Find where the given text appears and provide that cell's center as (X, Y) coordinate. 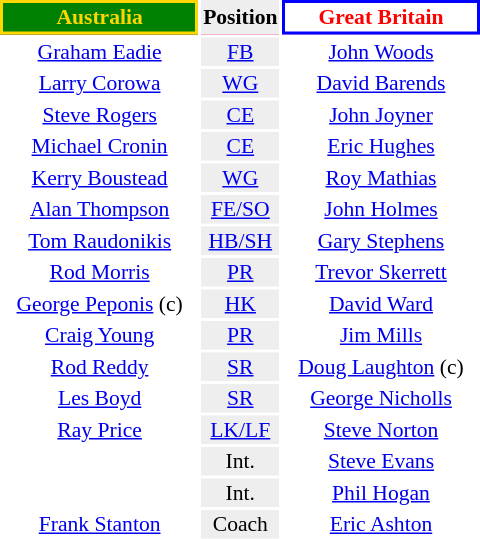
Great Britain (381, 17)
Steve Norton (381, 430)
HK (240, 304)
Roy Mathias (381, 178)
Larry Corowa (100, 83)
Graham Eadie (100, 52)
David Barends (381, 83)
Trevor Skerrett (381, 272)
Ray Price (100, 430)
Coach (240, 524)
Gary Stephens (381, 240)
Rod Morris (100, 272)
Steve Evans (381, 461)
Craig Young (100, 335)
Steve Rogers (100, 114)
HB/SH (240, 240)
John Woods (381, 52)
Jim Mills (381, 335)
David Ward (381, 304)
Position (240, 17)
Michael Cronin (100, 146)
LK/LF (240, 430)
Kerry Boustead (100, 178)
FE/SO (240, 209)
Tom Raudonikis (100, 240)
Doug Laughton (c) (381, 366)
Phil Hogan (381, 492)
Rod Reddy (100, 366)
John Holmes (381, 209)
Eric Ashton (381, 524)
Les Boyd (100, 398)
George Nicholls (381, 398)
FB (240, 52)
George Peponis (c) (100, 304)
Alan Thompson (100, 209)
Frank Stanton (100, 524)
John Joyner (381, 114)
Australia (100, 17)
Eric Hughes (381, 146)
